Return [X, Y] of the center of cell containing provided text 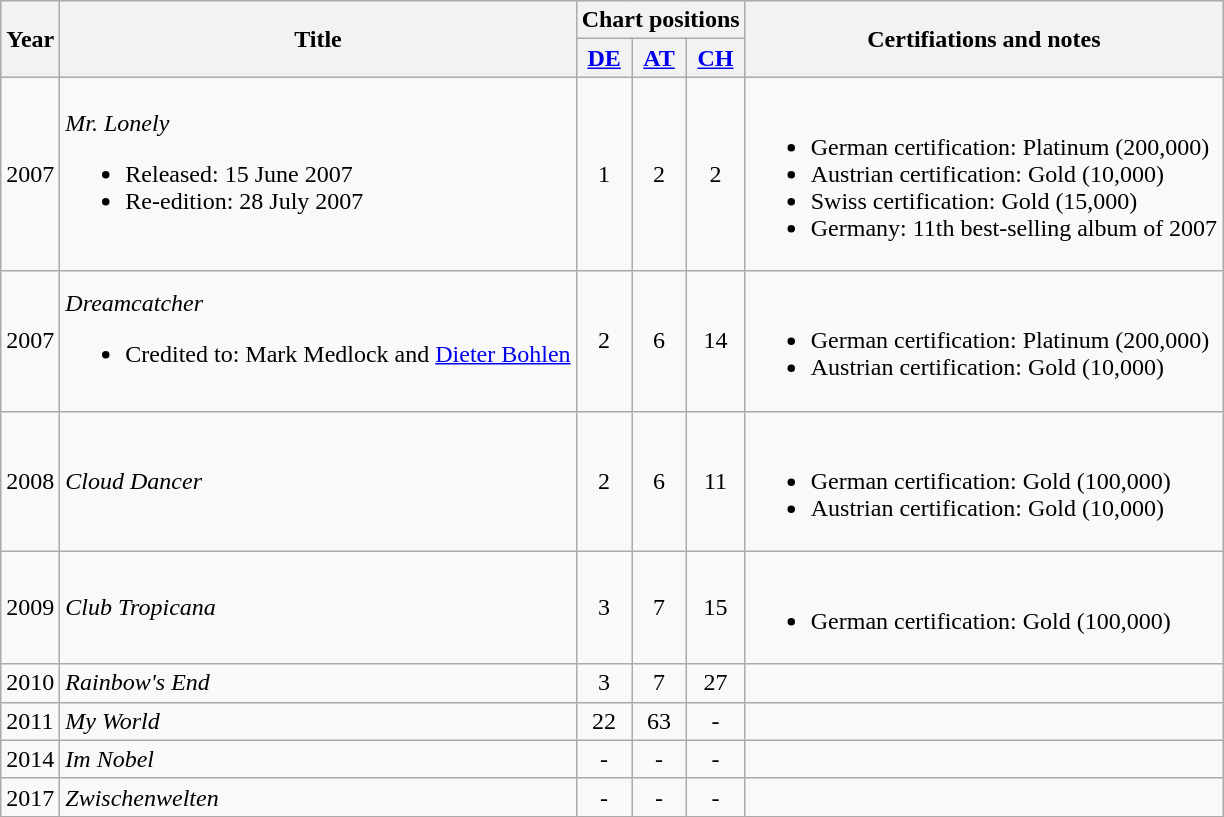
Certifiations and notes [984, 39]
Rainbow's End [318, 683]
Cloud Dancer [318, 481]
CH [716, 58]
German certification: Gold (100,000)Austrian certification: Gold (10,000) [984, 481]
2011 [30, 721]
Title [318, 39]
Chart positions [660, 20]
Club Tropicana [318, 608]
2017 [30, 797]
German certification: Platinum (200,000)Austrian certification: Gold (10,000) [984, 341]
15 [716, 608]
2009 [30, 608]
DreamcatcherCredited to: Mark Medlock and Dieter Bohlen [318, 341]
14 [716, 341]
2010 [30, 683]
Zwischenwelten [318, 797]
11 [716, 481]
AT [659, 58]
22 [604, 721]
1 [604, 174]
Im Nobel [318, 759]
63 [659, 721]
2008 [30, 481]
Mr. LonelyReleased: 15 June 2007Re-edition: 28 July 2007 [318, 174]
27 [716, 683]
DE [604, 58]
2014 [30, 759]
German certification: Gold (100,000) [984, 608]
My World [318, 721]
Year [30, 39]
